Find where the given text appears and provide that cell's center as (x, y) coordinate. 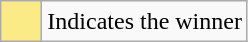
Indicates the winner (145, 22)
